Search for the cell housing the specified text and yield its (x, y) center coordinate. 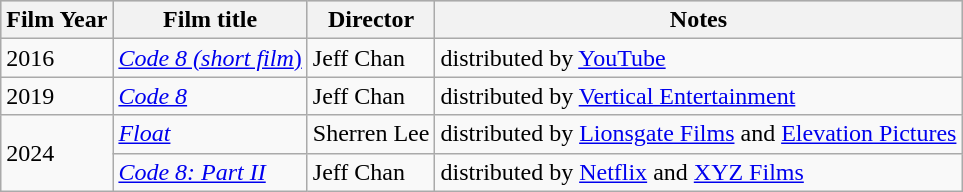
Code 8 (210, 96)
distributed by Vertical Entertainment (698, 96)
Director (371, 20)
Code 8 (short film) (210, 58)
Film Year (57, 20)
Notes (698, 20)
Code 8: Part II (210, 172)
distributed by YouTube (698, 58)
2019 (57, 96)
Film title (210, 20)
distributed by Netflix and XYZ Films (698, 172)
2024 (57, 153)
Float (210, 134)
2016 (57, 58)
distributed by Lionsgate Films and Elevation Pictures (698, 134)
Sherren Lee (371, 134)
